For the text-containing cell, return its midpoint in [x, y] coordinate format. 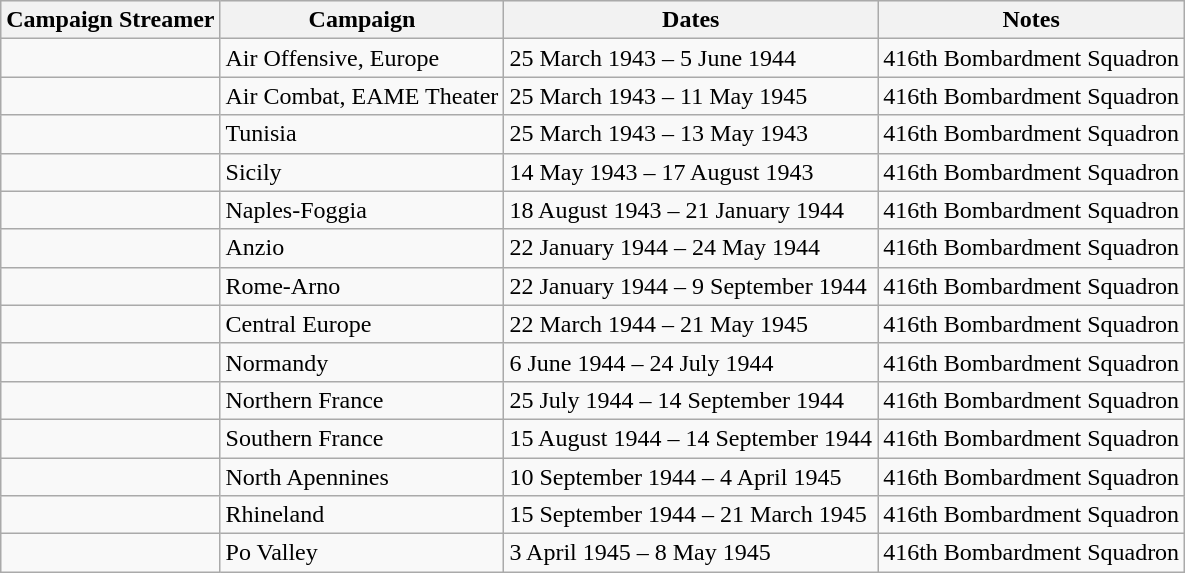
25 March 1943 – 11 May 1945 [691, 96]
Anzio [362, 248]
15 August 1944 – 14 September 1944 [691, 438]
Notes [1032, 20]
Po Valley [362, 553]
Sicily [362, 172]
10 September 1944 – 4 April 1945 [691, 477]
Rome-Arno [362, 286]
Rhineland [362, 515]
Air Offensive, Europe [362, 58]
22 January 1944 – 9 September 1944 [691, 286]
Northern France [362, 400]
Naples-Foggia [362, 210]
22 March 1944 – 21 May 1945 [691, 324]
15 September 1944 – 21 March 1945 [691, 515]
25 March 1943 – 5 June 1944 [691, 58]
25 July 1944 – 14 September 1944 [691, 400]
22 January 1944 – 24 May 1944 [691, 248]
18 August 1943 – 21 January 1944 [691, 210]
Central Europe [362, 324]
25 March 1943 – 13 May 1943 [691, 134]
Tunisia [362, 134]
North Apennines [362, 477]
Campaign Streamer [110, 20]
14 May 1943 – 17 August 1943 [691, 172]
Campaign [362, 20]
Normandy [362, 362]
Southern France [362, 438]
3 April 1945 – 8 May 1945 [691, 553]
6 June 1944 – 24 July 1944 [691, 362]
Dates [691, 20]
Air Combat, EAME Theater [362, 96]
